Return the [X, Y] coordinate for the center point of the cell that contains the specified text.  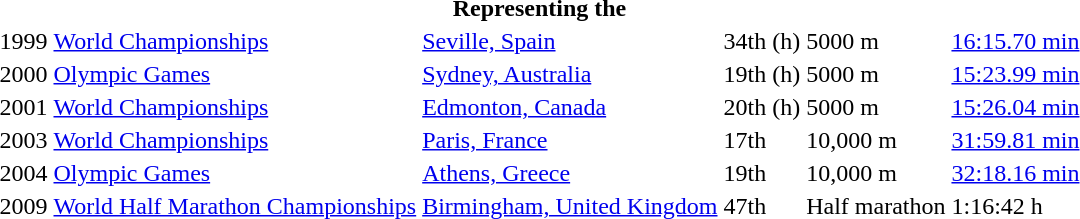
20th (h) [762, 107]
Athens, Greece [570, 173]
19th (h) [762, 74]
34th (h) [762, 41]
Paris, France [570, 140]
17th [762, 140]
Sydney, Australia [570, 74]
Edmonton, Canada [570, 107]
19th [762, 173]
Seville, Spain [570, 41]
